Return the (X, Y) coordinate for the center point of the cell that contains the specified text.  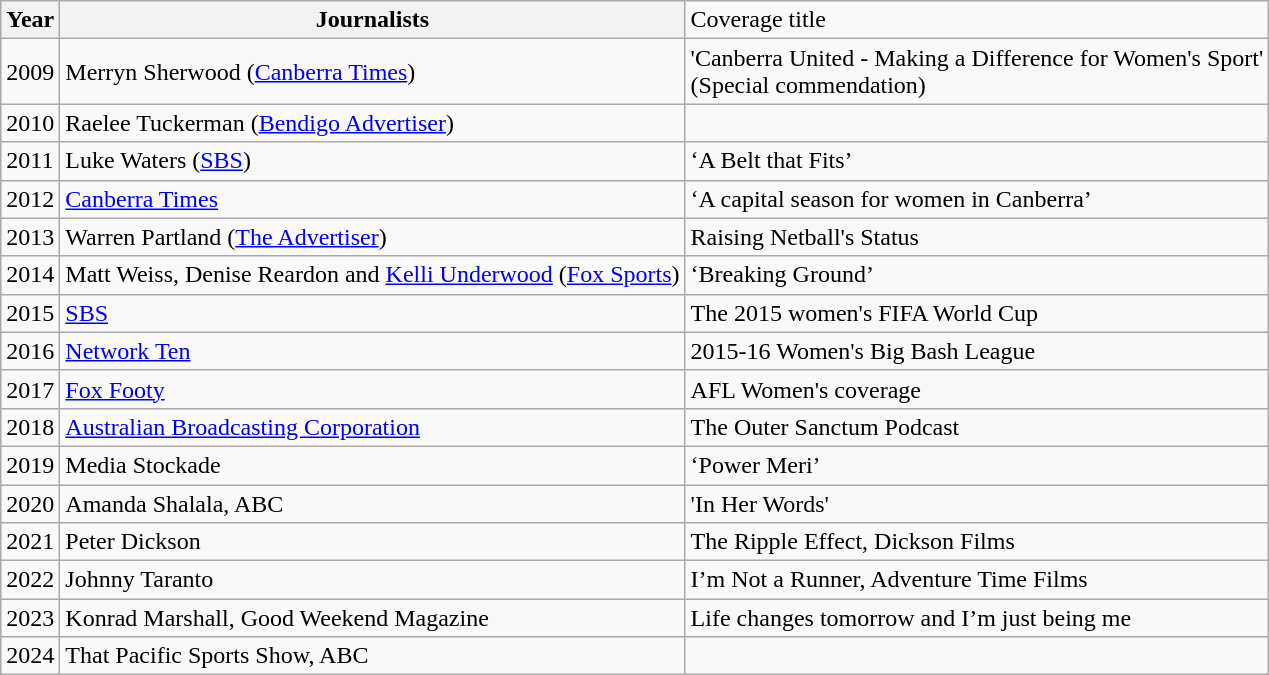
Year (30, 20)
Raising Netball's Status (977, 237)
2011 (30, 161)
2020 (30, 503)
Media Stockade (372, 465)
2022 (30, 580)
2015-16 Women's Big Bash League (977, 351)
Fox Footy (372, 389)
I’m Not a Runner, Adventure Time Films (977, 580)
2015 (30, 313)
Merryn Sherwood (Canberra Times) (372, 72)
Raelee Tuckerman (Bendigo Advertiser) (372, 123)
2018 (30, 427)
Konrad Marshall, Good Weekend Magazine (372, 618)
Luke Waters (SBS) (372, 161)
The Outer Sanctum Podcast (977, 427)
2013 (30, 237)
2012 (30, 199)
2023 (30, 618)
Amanda Shalala, ABC (372, 503)
2016 (30, 351)
2009 (30, 72)
2021 (30, 542)
‘A Belt that Fits’ (977, 161)
‘A capital season for women in Canberra’ (977, 199)
'Canberra United - Making a Difference for Women's Sport' (Special commendation) (977, 72)
2017 (30, 389)
Canberra Times (372, 199)
Warren Partland (The Advertiser) (372, 237)
Matt Weiss, Denise Reardon and Kelli Underwood (Fox Sports) (372, 275)
The 2015 women's FIFA World Cup (977, 313)
SBS (372, 313)
That Pacific Sports Show, ABC (372, 656)
Peter Dickson (372, 542)
Australian Broadcasting Corporation (372, 427)
‘Breaking Ground’ (977, 275)
2024 (30, 656)
Johnny Taranto (372, 580)
Network Ten (372, 351)
Journalists (372, 20)
Coverage title (977, 20)
Life changes tomorrow and I’m just being me (977, 618)
‘Power Meri’ (977, 465)
2019 (30, 465)
2014 (30, 275)
The Ripple Effect, Dickson Films (977, 542)
'In Her Words' (977, 503)
AFL Women's coverage (977, 389)
2010 (30, 123)
